For the text-containing cell, return its midpoint in (x, y) coordinate format. 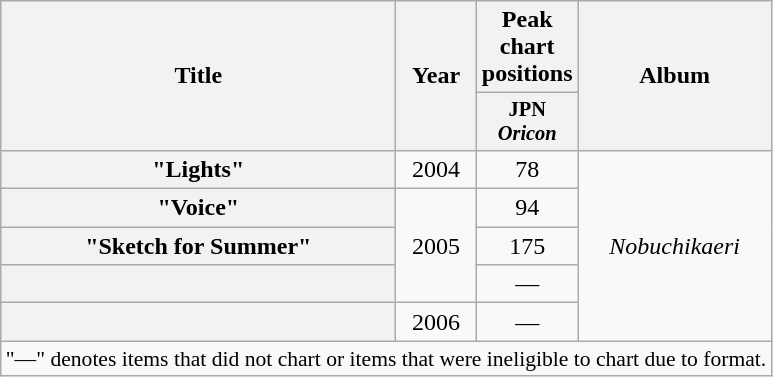
Title (198, 76)
Peak chart positions (527, 47)
"Lights" (198, 169)
"Voice" (198, 208)
2005 (436, 246)
78 (527, 169)
"—" denotes items that did not chart or items that were ineligible to chart due to format. (386, 359)
Year (436, 76)
Album (674, 76)
175 (527, 246)
JPNOricon (527, 122)
94 (527, 208)
"Sketch for Summer" (198, 246)
2004 (436, 169)
2006 (436, 322)
Nobuchikaeri (674, 245)
